Provide the (x, y) coordinate of the cell's center where the given text is located.  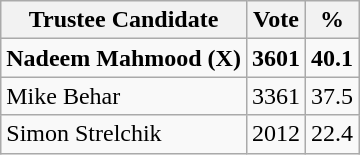
Simon Strelchik (124, 134)
40.1 (332, 58)
Trustee Candidate (124, 20)
3361 (276, 96)
3601 (276, 58)
22.4 (332, 134)
Mike Behar (124, 96)
Nadeem Mahmood (X) (124, 58)
Vote (276, 20)
2012 (276, 134)
37.5 (332, 96)
% (332, 20)
